Return (x, y) of the center of cell containing provided text 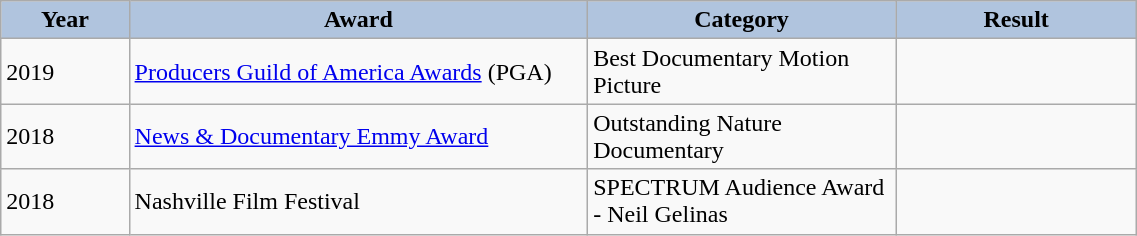
2019 (65, 72)
News & Documentary Emmy Award (358, 136)
Best Documentary Motion Picture (742, 72)
Year (65, 20)
Nashville Film Festival (358, 202)
Category (742, 20)
Producers Guild of America Awards (PGA) (358, 72)
Award (358, 20)
SPECTRUM Audience Award - Neil Gelinas (742, 202)
Result (1016, 20)
Outstanding Nature Documentary (742, 136)
